Pinpoint the cell where the given text exists, returning its [X, Y] midpoint coordinate. 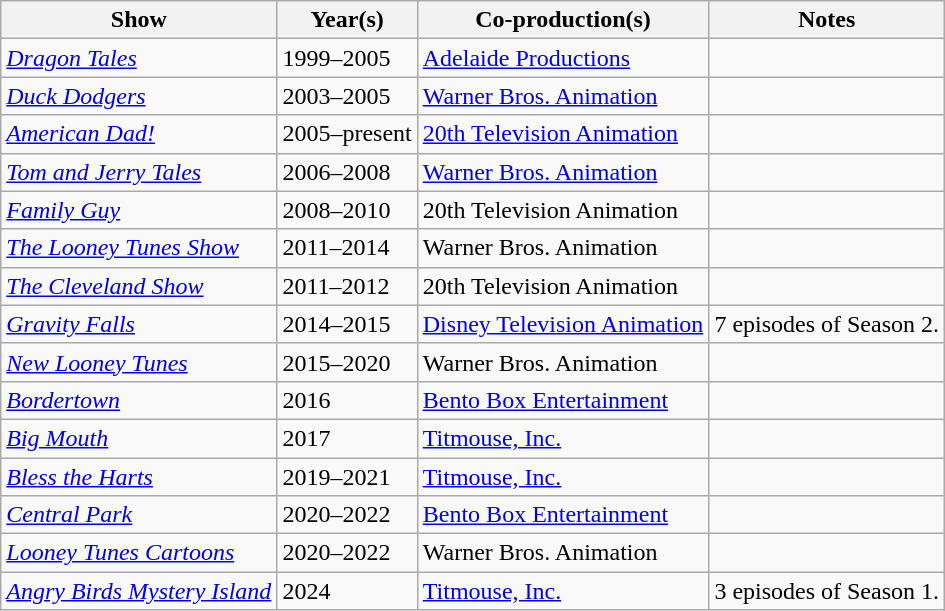
2003–2005 [347, 96]
2011–2014 [347, 248]
3 episodes of Season 1. [827, 591]
Looney Tunes Cartoons [139, 553]
Gravity Falls [139, 324]
Angry Birds Mystery Island [139, 591]
1999–2005 [347, 58]
Co-production(s) [563, 20]
Tom and Jerry Tales [139, 172]
Central Park [139, 515]
2011–2012 [347, 286]
2016 [347, 400]
7 episodes of Season 2. [827, 324]
Show [139, 20]
2024 [347, 591]
2015–2020 [347, 362]
The Looney Tunes Show [139, 248]
New Looney Tunes [139, 362]
Bordertown [139, 400]
Disney Television Animation [563, 324]
American Dad! [139, 134]
Big Mouth [139, 438]
2014–2015 [347, 324]
Year(s) [347, 20]
Duck Dodgers [139, 96]
2008–2010 [347, 210]
Adelaide Productions [563, 58]
2019–2021 [347, 477]
2005–present [347, 134]
Family Guy [139, 210]
The Cleveland Show [139, 286]
2006–2008 [347, 172]
Bless the Harts [139, 477]
2017 [347, 438]
Notes [827, 20]
Dragon Tales [139, 58]
